Extract the [x, y] coordinate from the center of the cell holding the provided text.  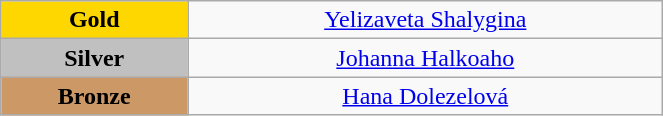
Silver [94, 58]
Johanna Halkoaho [426, 58]
Yelizaveta Shalygina [426, 20]
Bronze [94, 96]
Hana Dolezelová [426, 96]
Gold [94, 20]
